Provide the (x, y) coordinate of the cell's center where the given text is located.  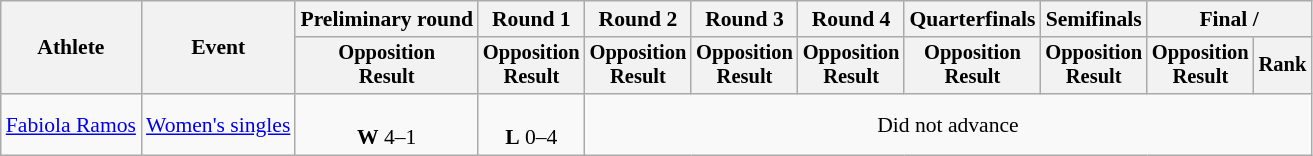
Round 2 (638, 19)
Semifinals (1094, 19)
L 0–4 (532, 124)
Quarterfinals (972, 19)
Fabiola Ramos (71, 124)
Round 4 (852, 19)
W 4–1 (386, 124)
Preliminary round (386, 19)
Round 1 (532, 19)
Did not advance (948, 124)
Final / (1229, 19)
Rank (1283, 66)
Event (218, 48)
Women's singles (218, 124)
Athlete (71, 48)
Round 3 (744, 19)
